Find where the given text appears and provide that cell's center as [X, Y] coordinate. 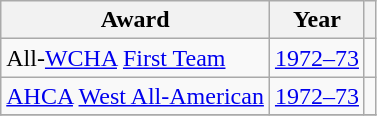
Award [136, 20]
AHCA West All-American [136, 96]
Year [316, 20]
All-WCHA First Team [136, 58]
